Locate the cell with the specified text and output its (x, y) center coordinate. 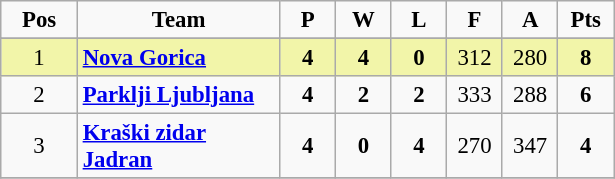
Pos (40, 20)
Nova Gorica (178, 58)
W (364, 20)
Parklji Ljubljana (178, 95)
280 (530, 58)
L (419, 20)
6 (586, 95)
P (308, 20)
A (530, 20)
312 (475, 58)
3 (40, 146)
1 (40, 58)
8 (586, 58)
Kraški zidar Jadran (178, 146)
333 (475, 95)
F (475, 20)
288 (530, 95)
Pts (586, 20)
Team (178, 20)
347 (530, 146)
270 (475, 146)
